Locate the cell with the specified text and output its (x, y) center coordinate. 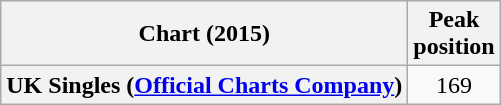
Chart (2015) (204, 34)
UK Singles (Official Charts Company) (204, 85)
Peakposition (454, 34)
169 (454, 85)
